Extract the [X, Y] coordinate from the center of the cell holding the provided text.  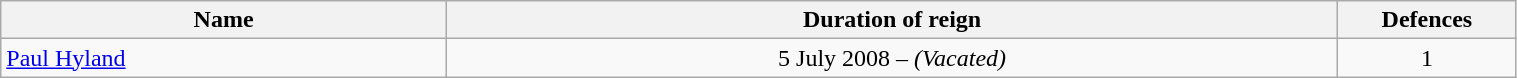
1 [1427, 58]
5 July 2008 – (Vacated) [892, 58]
Defences [1427, 20]
Paul Hyland [224, 58]
Duration of reign [892, 20]
Name [224, 20]
